Return the [x, y] coordinate for the center point of the cell that contains the specified text.  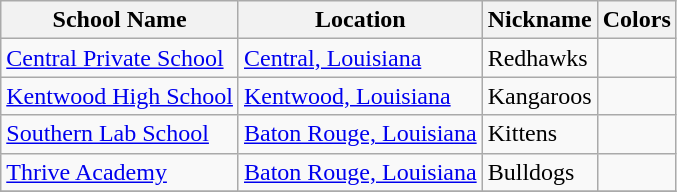
Bulldogs [540, 172]
Kangaroos [540, 96]
Kentwood, Louisiana [360, 96]
Southern Lab School [120, 134]
Central, Louisiana [360, 58]
Redhawks [540, 58]
Location [360, 20]
Thrive Academy [120, 172]
Central Private School [120, 58]
Kittens [540, 134]
Nickname [540, 20]
Kentwood High School [120, 96]
School Name [120, 20]
Colors [636, 20]
